Identify which cell holds the provided text, then report its [X, Y] central coordinate. 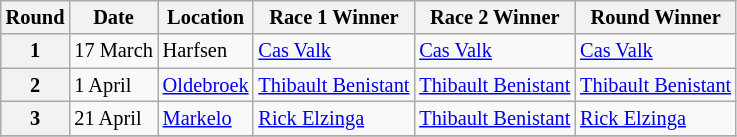
1 April [113, 85]
Markelo [206, 118]
Location [206, 17]
1 [36, 51]
Round Winner [656, 17]
2 [36, 85]
Round [36, 17]
Harfsen [206, 51]
17 March [113, 51]
21 April [113, 118]
Date [113, 17]
3 [36, 118]
Race 1 Winner [334, 17]
Race 2 Winner [494, 17]
Oldebroek [206, 85]
